Find where the given text appears and provide that cell's center as (X, Y) coordinate. 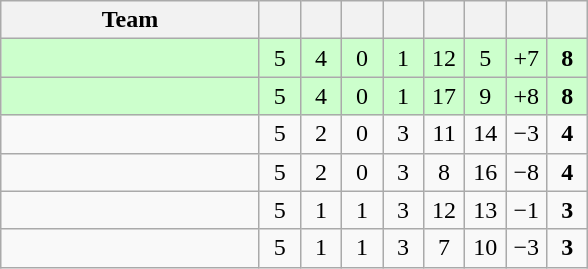
+8 (526, 96)
9 (486, 96)
10 (486, 248)
16 (486, 172)
11 (444, 134)
14 (486, 134)
13 (486, 210)
7 (444, 248)
17 (444, 96)
+7 (526, 58)
−8 (526, 172)
−1 (526, 210)
Team (130, 20)
